Extract the [X, Y] coordinate from the center of the cell holding the provided text.  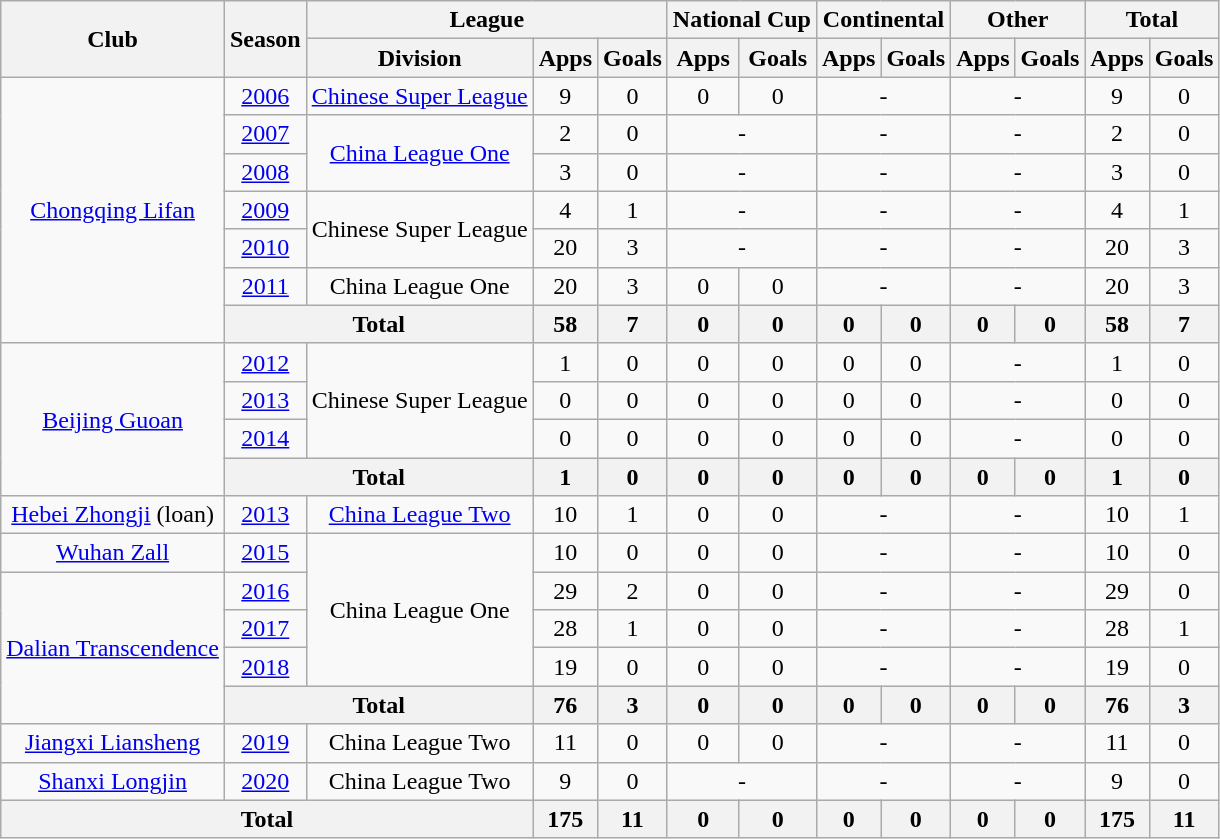
2011 [265, 286]
National Cup [742, 20]
Shanxi Longjin [113, 781]
2012 [265, 362]
2007 [265, 134]
2016 [265, 591]
2009 [265, 210]
2008 [265, 172]
2018 [265, 667]
2014 [265, 438]
Division [420, 58]
2006 [265, 96]
League [486, 20]
2017 [265, 629]
2015 [265, 553]
Wuhan Zall [113, 553]
Season [265, 39]
2019 [265, 743]
Hebei Zhongji (loan) [113, 515]
2010 [265, 248]
Club [113, 39]
Beijing Guoan [113, 419]
Continental [883, 20]
Other [1018, 20]
Jiangxi Liansheng [113, 743]
Chongqing Lifan [113, 210]
2020 [265, 781]
Dalian Transcendence [113, 648]
